Identify which cell holds the provided text, then report its [x, y] central coordinate. 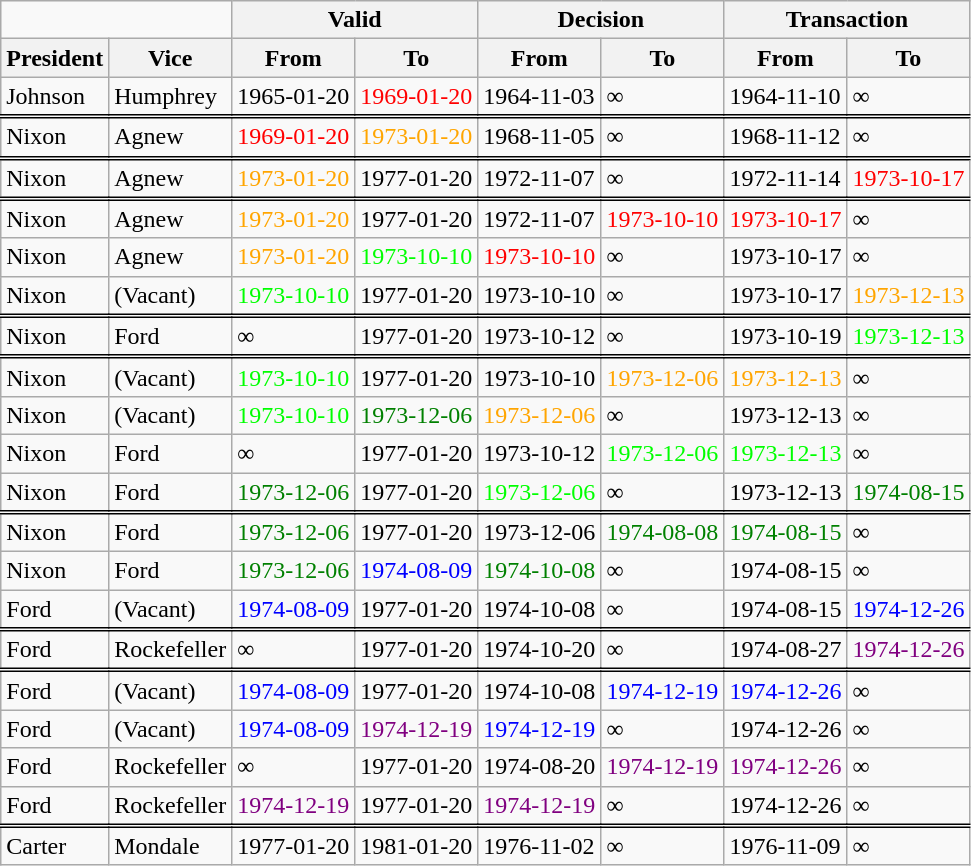
1976-11-02 [540, 846]
1964-11-10 [786, 97]
1968-11-05 [540, 136]
1974-08-08 [662, 532]
1974-08-27 [786, 650]
1972-11-14 [786, 178]
1981-01-20 [416, 846]
1976-11-09 [786, 846]
Valid [355, 20]
Carter [55, 846]
President [55, 58]
1964-11-03 [540, 97]
1974-10-20 [540, 650]
Johnson [55, 97]
1973-10-19 [786, 336]
1968-11-12 [786, 136]
Decision [601, 20]
1974-08-20 [540, 767]
1965-01-20 [294, 97]
Humphrey [170, 97]
Transaction [847, 20]
Mondale [170, 846]
Vice [170, 58]
